Pinpoint the cell where the given text exists, returning its [X, Y] midpoint coordinate. 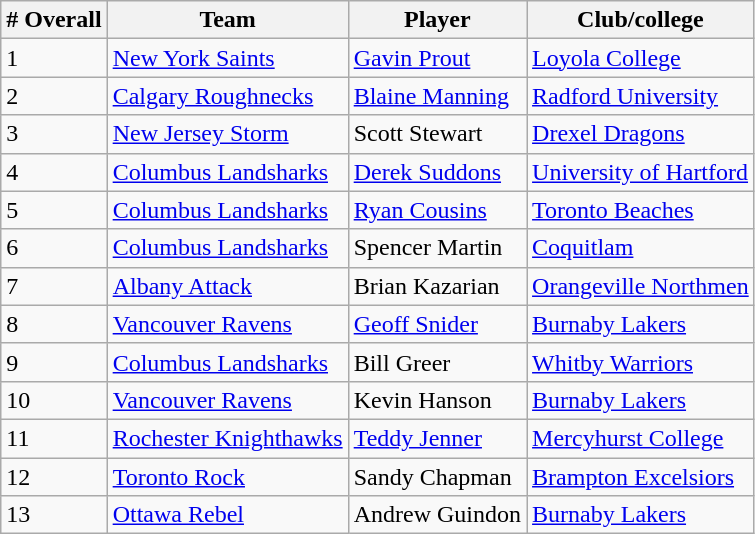
New York Saints [228, 58]
9 [54, 362]
Teddy Jenner [437, 438]
2 [54, 96]
Toronto Beaches [641, 210]
Kevin Hanson [437, 400]
Spencer Martin [437, 248]
Andrew Guindon [437, 515]
5 [54, 210]
7 [54, 286]
Drexel Dragons [641, 134]
Toronto Rock [228, 477]
11 [54, 438]
12 [54, 477]
Ottawa Rebel [228, 515]
6 [54, 248]
Ryan Cousins [437, 210]
Geoff Snider [437, 324]
Brian Kazarian [437, 286]
Brampton Excelsiors [641, 477]
Radford University [641, 96]
# Overall [54, 20]
New Jersey Storm [228, 134]
Sandy Chapman [437, 477]
13 [54, 515]
Whitby Warriors [641, 362]
Mercyhurst College [641, 438]
3 [54, 134]
Team [228, 20]
Gavin Prout [437, 58]
Coquitlam [641, 248]
Scott Stewart [437, 134]
Blaine Manning [437, 96]
Player [437, 20]
University of Hartford [641, 172]
Rochester Knighthawks [228, 438]
8 [54, 324]
1 [54, 58]
Calgary Roughnecks [228, 96]
Club/college [641, 20]
Loyola College [641, 58]
Bill Greer [437, 362]
10 [54, 400]
Albany Attack [228, 286]
Derek Suddons [437, 172]
Orangeville Northmen [641, 286]
4 [54, 172]
